From the cell containing the given text, extract its center point as [x, y] coordinate. 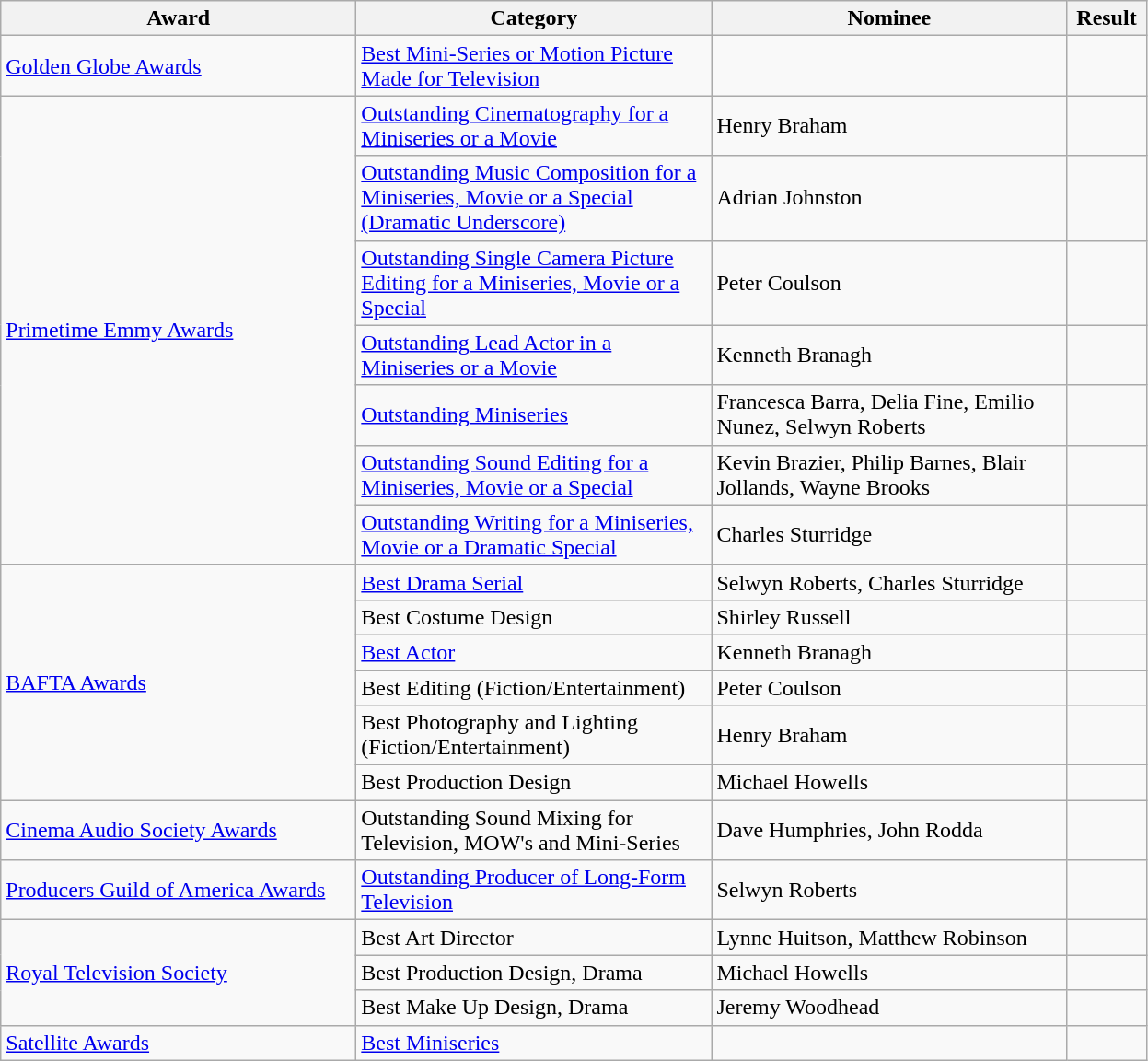
Best Miniseries [534, 1043]
Selwyn Roberts, Charles Sturridge [889, 582]
Kevin Brazier, Philip Barnes, Blair Jollands, Wayne Brooks [889, 475]
Best Costume Design [534, 617]
Outstanding Writing for a Miniseries, Movie or a Dramatic Special [534, 534]
BAFTA Awards [179, 682]
Best Mini-Series or Motion Picture Made for Television [534, 66]
Best Photography and Lighting (Fiction/Entertainment) [534, 735]
Lynne Huitson, Matthew Robinson [889, 938]
Outstanding Miniseries [534, 414]
Best Production Design [534, 783]
Outstanding Sound Editing for a Miniseries, Movie or a Special [534, 475]
Adrian Johnston [889, 198]
Outstanding Lead Actor in a Miniseries or a Movie [534, 356]
Primetime Emmy Awards [179, 330]
Francesca Barra, Delia Fine, Emilio Nunez, Selwyn Roberts [889, 414]
Cinema Audio Society Awards [179, 831]
Royal Television Society [179, 973]
Outstanding Music Composition for a Miniseries, Movie or a Special (Dramatic Underscore) [534, 198]
Producers Guild of America Awards [179, 890]
Best Production Design, Drama [534, 973]
Outstanding Single Camera Picture Editing for a Miniseries, Movie or a Special [534, 283]
Category [534, 18]
Award [179, 18]
Outstanding Producer of Long-Form Television [534, 890]
Shirley Russell [889, 617]
Selwyn Roberts [889, 890]
Best Art Director [534, 938]
Satellite Awards [179, 1043]
Best Actor [534, 652]
Nominee [889, 18]
Best Drama Serial [534, 582]
Outstanding Sound Mixing for Television, MOW's and Mini-Series [534, 831]
Outstanding Cinematography for a Miniseries or a Movie [534, 125]
Jeremy Woodhead [889, 1008]
Charles Sturridge [889, 534]
Dave Humphries, John Rodda [889, 831]
Golden Globe Awards [179, 66]
Best Editing (Fiction/Entertainment) [534, 688]
Result [1107, 18]
Best Make Up Design, Drama [534, 1008]
